Locate the cell with the specified text and output its (x, y) center coordinate. 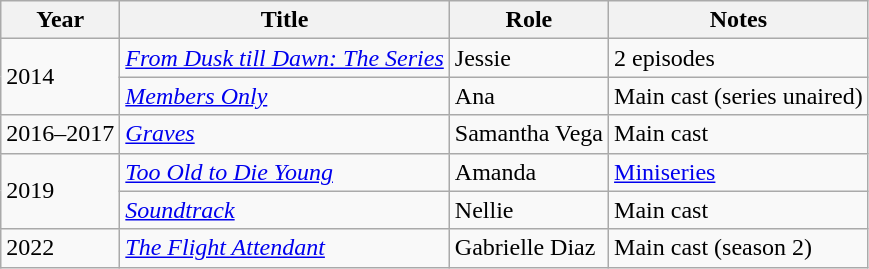
Title (284, 20)
Too Old to Die Young (284, 172)
2019 (60, 191)
Samantha Vega (528, 134)
Miniseries (739, 172)
2014 (60, 77)
Jessie (528, 58)
Gabrielle Diaz (528, 248)
From Dusk till Dawn: The Series (284, 58)
Amanda (528, 172)
Ana (528, 96)
2 episodes (739, 58)
2022 (60, 248)
Soundtrack (284, 210)
The Flight Attendant (284, 248)
Members Only (284, 96)
Graves (284, 134)
Role (528, 20)
Year (60, 20)
2016–2017 (60, 134)
Main cast (series unaired) (739, 96)
Main cast (season 2) (739, 248)
Nellie (528, 210)
Notes (739, 20)
